Scan for the cell matching the given text and deliver its [X, Y] coordinate at center. 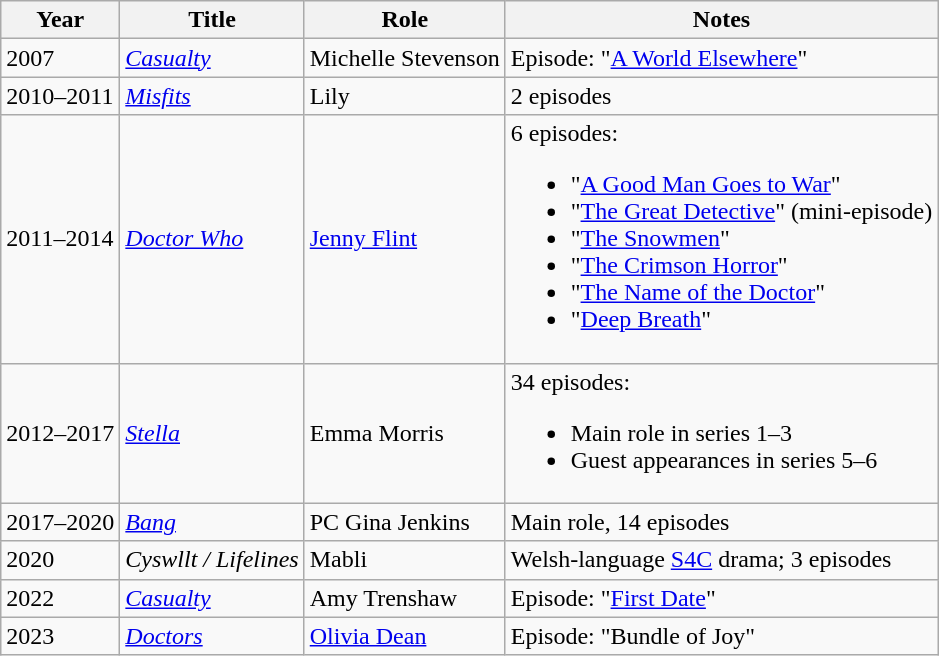
Main role, 14 episodes [722, 522]
Olivia Dean [404, 636]
Doctor Who [212, 239]
2022 [60, 598]
Stella [212, 433]
2023 [60, 636]
Role [404, 20]
Year [60, 20]
2007 [60, 58]
Episode: "First Date" [722, 598]
2017–2020 [60, 522]
6 episodes:"A Good Man Goes to War""The Great Detective" (mini-episode)"The Snowmen""The Crimson Horror""The Name of the Doctor""Deep Breath" [722, 239]
Cyswllt / Lifelines [212, 560]
2020 [60, 560]
Amy Trenshaw [404, 598]
Jenny Flint [404, 239]
Bang [212, 522]
Welsh-language S4C drama; 3 episodes [722, 560]
Lily [404, 96]
34 episodes:Main role in series 1–3Guest appearances in series 5–6 [722, 433]
Emma Morris [404, 433]
Mabli [404, 560]
Misfits [212, 96]
Michelle Stevenson [404, 58]
2010–2011 [60, 96]
PC Gina Jenkins [404, 522]
Episode: "A World Elsewhere" [722, 58]
2 episodes [722, 96]
2012–2017 [60, 433]
Doctors [212, 636]
2011–2014 [60, 239]
Title [212, 20]
Notes [722, 20]
Episode: "Bundle of Joy" [722, 636]
